For the text-containing cell, return its midpoint in (X, Y) coordinate format. 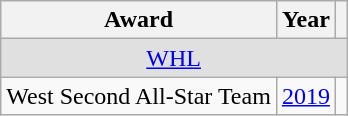
West Second All-Star Team (139, 96)
Award (139, 20)
2019 (306, 96)
Year (306, 20)
WHL (174, 58)
